Detect which cell encompasses the target text, then output its [x, y] center coordinate. 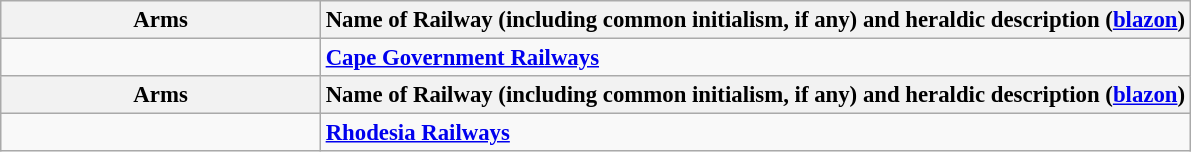
Cape Government Railways [755, 58]
Rhodesia Railways [755, 133]
